Search for the cell housing the specified text and yield its [X, Y] center coordinate. 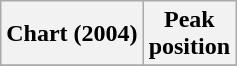
Chart (2004) [72, 34]
Peakposition [189, 34]
